Extract the [X, Y] coordinate from the center of the cell holding the provided text.  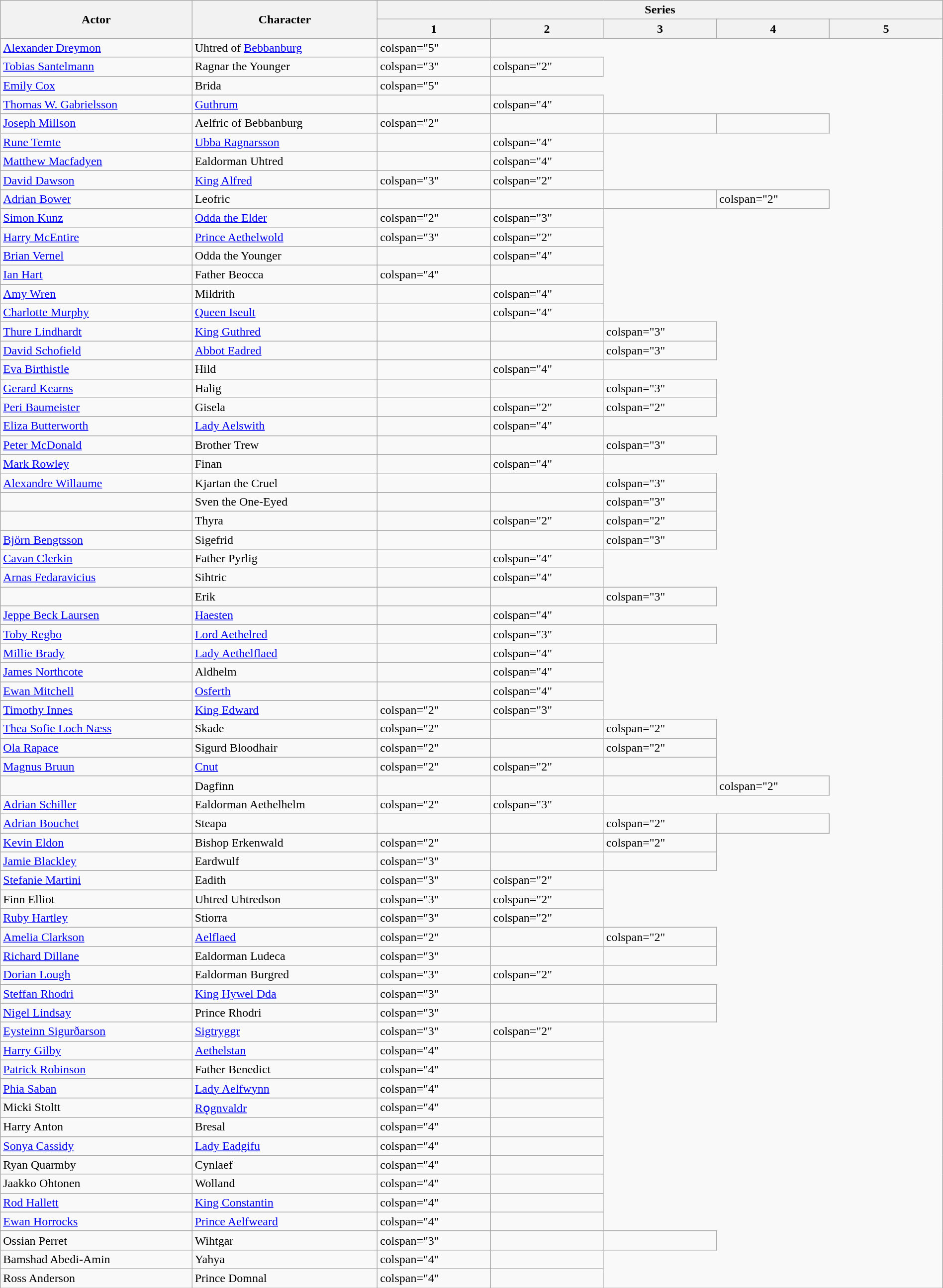
Bamshad Abedi-Amin [96, 1259]
Ealdorman Ludeca [284, 956]
Harry Gilby [96, 1050]
Sigurd Bloodhair [284, 748]
Steapa [284, 823]
Brother Trew [284, 445]
Adrian Bower [96, 199]
5 [886, 29]
Amelia Clarkson [96, 937]
Finan [284, 464]
Adrian Bouchet [96, 823]
Prince Aelfweard [284, 1221]
Amy Wren [96, 294]
Hild [284, 369]
Ola Rapace [96, 748]
Rune Temte [96, 142]
Richard Dillane [96, 956]
Eadith [284, 880]
Millie Brady [96, 653]
Sihtric [284, 578]
Rǫgnvaldr [284, 1108]
Arnas Fedaravicius [96, 578]
Stefanie Martini [96, 880]
King Guthred [284, 332]
Ian Hart [96, 275]
Dagfinn [284, 785]
Brian Vernel [96, 256]
Thyra [284, 520]
Prince Rhodri [284, 1013]
3 [660, 29]
Lady Aethelflaed [284, 653]
Gerard Kearns [96, 388]
Björn Bengtsson [96, 539]
Micki Stoltt [96, 1108]
King Constantin [284, 1202]
Thea Sofie Loch Næss [96, 729]
Aelfric of Bebbanburg [284, 123]
Mildrith [284, 294]
Peter McDonald [96, 445]
Sigtryggr [284, 1031]
Cnut [284, 767]
Lady Aelswith [284, 426]
Brida [284, 86]
Ragnar the Younger [284, 67]
Bresal [284, 1127]
Cynlaef [284, 1165]
James Northcote [96, 672]
Simon Kunz [96, 218]
Guthrum [284, 104]
1 [434, 29]
Kevin Eldon [96, 843]
Sonya Cassidy [96, 1146]
Actor [96, 19]
Joseph Millson [96, 123]
Peri Baumeister [96, 407]
Jamie Blackley [96, 861]
Timothy Innes [96, 710]
Matthew Macfadyen [96, 161]
Father Beocca [284, 275]
Emily Cox [96, 86]
Harry McEntire [96, 237]
Prince Aethelwold [284, 237]
Sigefrid [284, 539]
Ross Anderson [96, 1278]
Series [660, 10]
Alexander Dreymon [96, 48]
Wolland [284, 1184]
Odda the Younger [284, 256]
Lady Aelfwynn [284, 1088]
Ealdorman Aethelhelm [284, 804]
Ewan Horrocks [96, 1221]
Character [284, 19]
Cavan Clerkin [96, 559]
Ewan Mitchell [96, 691]
Adrian Schiller [96, 804]
Queen Iseult [284, 313]
Jeppe Beck Laursen [96, 615]
Finn Elliot [96, 899]
Tobias Santelmann [96, 67]
Sven the One-Eyed [284, 502]
Gisela [284, 407]
Dorian Lough [96, 975]
Rod Hallett [96, 1202]
Toby Regbo [96, 634]
Aldhelm [284, 672]
Ubba Ragnarsson [284, 142]
Ealdorman Burgred [284, 975]
David Dawson [96, 180]
Aethelstan [284, 1050]
2 [547, 29]
Skade [284, 729]
Jaakko Ohtonen [96, 1184]
Haesten [284, 615]
Phia Saban [96, 1088]
Alexandre Willaume [96, 483]
Eva Birthistle [96, 369]
Uhtred Uhtredson [284, 899]
Lady Eadgifu [284, 1146]
Prince Domnal [284, 1278]
Ealdorman Uhtred [284, 161]
Aelflaed [284, 937]
Patrick Robinson [96, 1069]
Father Pyrlig [284, 559]
Uhtred of Bebbanburg [284, 48]
Steffan Rhodri [96, 994]
Ossian Perret [96, 1240]
Erik [284, 597]
Father Benedict [284, 1069]
Eysteinn Sigurðarson [96, 1031]
King Hywel Dda [284, 994]
Ruby Hartley [96, 918]
Thomas W. Gabrielsson [96, 104]
Leofric [284, 199]
Mark Rowley [96, 464]
Eardwulf [284, 861]
King Alfred [284, 180]
Yahya [284, 1259]
David Schofield [96, 350]
Abbot Eadred [284, 350]
4 [773, 29]
Harry Anton [96, 1127]
Kjartan the Cruel [284, 483]
Thure Lindhardt [96, 332]
Odda the Elder [284, 218]
Stiorra [284, 918]
Nigel Lindsay [96, 1013]
Charlotte Murphy [96, 313]
Magnus Bruun [96, 767]
Wihtgar [284, 1240]
Osferth [284, 691]
Bishop Erkenwald [284, 843]
Eliza Butterworth [96, 426]
Halig [284, 388]
King Edward [284, 710]
Lord Aethelred [284, 634]
Ryan Quarmby [96, 1165]
